Identify which cell holds the provided text, then report its (X, Y) central coordinate. 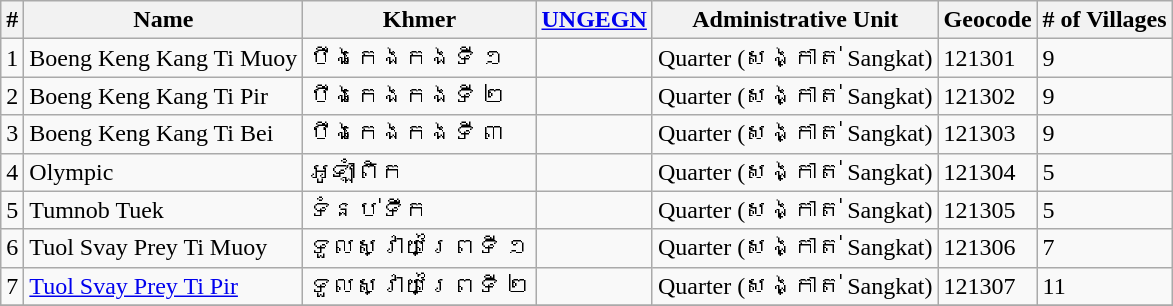
121301 (988, 58)
121307 (988, 286)
ទួលស្វាយព្រៃទី ២ (420, 286)
4 (12, 172)
# (12, 20)
121304 (988, 172)
UNGEGN (594, 20)
121302 (988, 96)
បឹងកេងកងទី ១ (420, 58)
121303 (988, 134)
# of Villages (1104, 20)
6 (12, 248)
Tumnob Tuek (164, 210)
121305 (988, 210)
2 (12, 96)
Khmer (420, 20)
Olympic (164, 172)
Boeng Keng Kang Ti Muoy (164, 58)
3 (12, 134)
Geocode (988, 20)
Tuol Svay Prey Ti Pir (164, 286)
Administrative Unit (795, 20)
Boeng Keng Kang Ti Bei (164, 134)
Name (164, 20)
11 (1104, 286)
បឹងកេងកងទី ២ (420, 96)
ទំនប់ទឹក (420, 210)
អូឡាំពិក (420, 172)
Boeng Keng Kang Ti Pir (164, 96)
ទួលស្វាយព្រៃទី ១ (420, 248)
Tuol Svay Prey Ti Muoy (164, 248)
1 (12, 58)
បឹងកេងកងទី ៣ (420, 134)
121306 (988, 248)
